Pinpoint the cell where the given text exists, returning its [X, Y] midpoint coordinate. 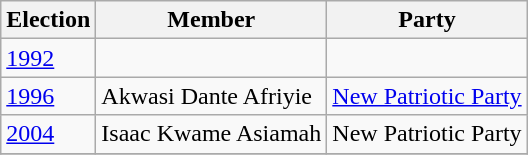
Akwasi Dante Afriyie [212, 96]
Election [48, 20]
Party [427, 20]
2004 [48, 134]
Isaac Kwame Asiamah [212, 134]
Member [212, 20]
1996 [48, 96]
1992 [48, 58]
